Return [x, y] of the center of cell containing provided text 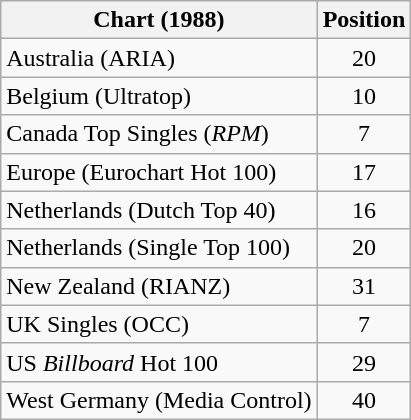
Position [364, 20]
16 [364, 210]
Netherlands (Single Top 100) [159, 248]
UK Singles (OCC) [159, 324]
Netherlands (Dutch Top 40) [159, 210]
West Germany (Media Control) [159, 400]
Europe (Eurochart Hot 100) [159, 172]
US Billboard Hot 100 [159, 362]
New Zealand (RIANZ) [159, 286]
Chart (1988) [159, 20]
29 [364, 362]
Belgium (Ultratop) [159, 96]
Australia (ARIA) [159, 58]
17 [364, 172]
10 [364, 96]
31 [364, 286]
Canada Top Singles (RPM) [159, 134]
40 [364, 400]
